Pinpoint the cell where the given text exists, returning its (X, Y) midpoint coordinate. 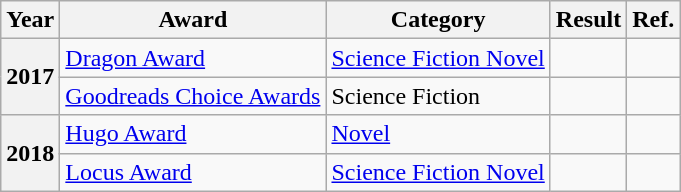
Goodreads Choice Awards (193, 96)
Science Fiction (438, 96)
2018 (30, 153)
Novel (438, 134)
Result (588, 20)
Hugo Award (193, 134)
Ref. (654, 20)
Dragon Award (193, 58)
Year (30, 20)
Category (438, 20)
Award (193, 20)
Locus Award (193, 172)
2017 (30, 77)
